Output the (X, Y) coordinate of the center of the cell containing the given text.  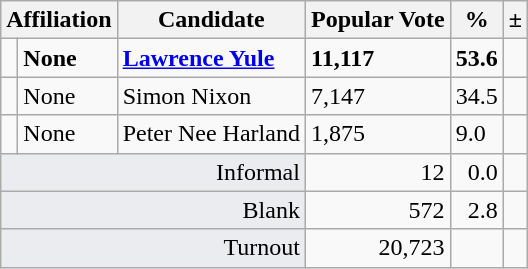
9.0 (476, 134)
7,147 (378, 96)
572 (378, 210)
Candidate (211, 20)
Popular Vote (378, 20)
0.0 (476, 172)
Lawrence Yule (211, 58)
Blank (154, 210)
Informal (154, 172)
1,875 (378, 134)
Affiliation (59, 20)
34.5 (476, 96)
Turnout (154, 248)
Peter Nee Harland (211, 134)
± (515, 20)
53.6 (476, 58)
12 (378, 172)
% (476, 20)
2.8 (476, 210)
Simon Nixon (211, 96)
20,723 (378, 248)
11,117 (378, 58)
